Extract the [X, Y] coordinate from the center of the cell holding the provided text.  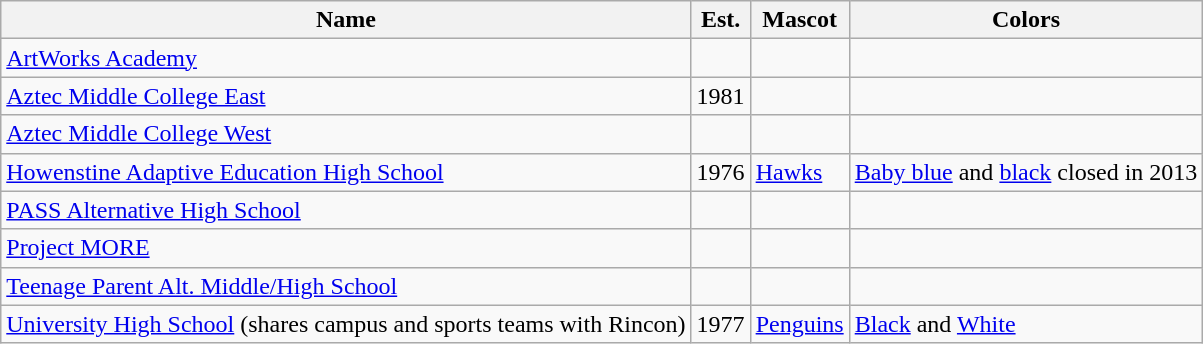
Hawks [800, 172]
Aztec Middle College East [346, 96]
1977 [720, 324]
Howenstine Adaptive Education High School [346, 172]
Mascot [800, 20]
Baby blue and black closed in 2013 [1026, 172]
Teenage Parent Alt. Middle/High School [346, 286]
Colors [1026, 20]
Project MORE [346, 248]
Name [346, 20]
Black and White [1026, 324]
Aztec Middle College West [346, 134]
Est. [720, 20]
1976 [720, 172]
ArtWorks Academy [346, 58]
University High School (shares campus and sports teams with Rincon) [346, 324]
1981 [720, 96]
PASS Alternative High School [346, 210]
Penguins [800, 324]
